Determine the (x, y) coordinate at the center of the cell enclosing the given text.  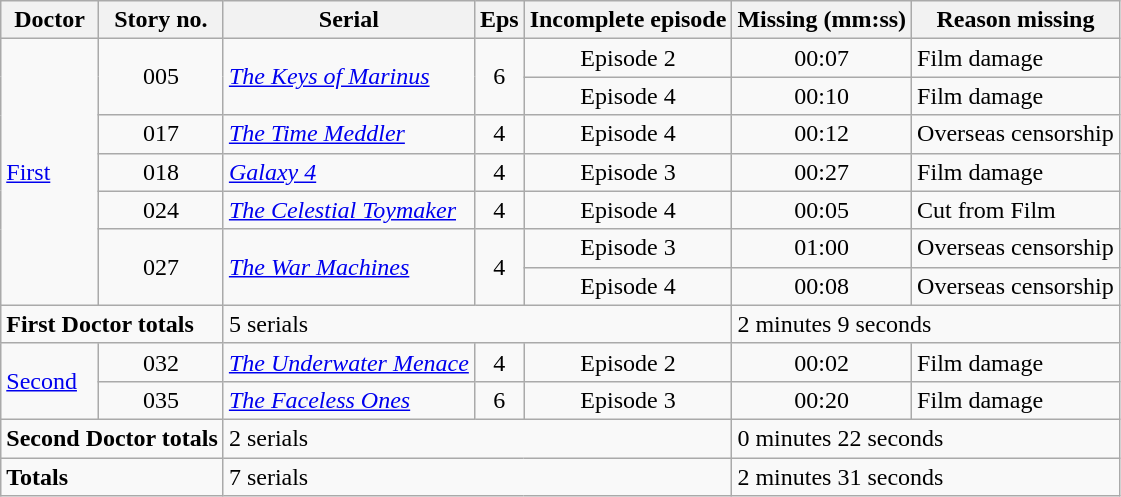
2 serials (477, 438)
2 minutes 9 seconds (926, 324)
Galaxy 4 (348, 172)
00:02 (822, 362)
01:00 (822, 248)
017 (160, 134)
Doctor (50, 20)
00:27 (822, 172)
024 (160, 210)
Story no. (160, 20)
Incomplete episode (628, 20)
Second Doctor totals (112, 438)
The War Machines (348, 267)
00:10 (822, 96)
00:07 (822, 58)
Serial (348, 20)
005 (160, 77)
Cut from Film (1016, 210)
Missing (mm:ss) (822, 20)
00:08 (822, 286)
2 minutes 31 seconds (926, 477)
032 (160, 362)
018 (160, 172)
First (50, 172)
7 serials (477, 477)
00:05 (822, 210)
The Keys of Marinus (348, 77)
035 (160, 400)
Eps (499, 20)
5 serials (477, 324)
Second (50, 381)
00:12 (822, 134)
Reason missing (1016, 20)
00:20 (822, 400)
The Celestial Toymaker (348, 210)
Totals (112, 477)
The Faceless Ones (348, 400)
First Doctor totals (112, 324)
0 minutes 22 seconds (926, 438)
027 (160, 267)
The Time Meddler (348, 134)
The Underwater Menace (348, 362)
